Scan for the cell matching the given text and deliver its [x, y] coordinate at center. 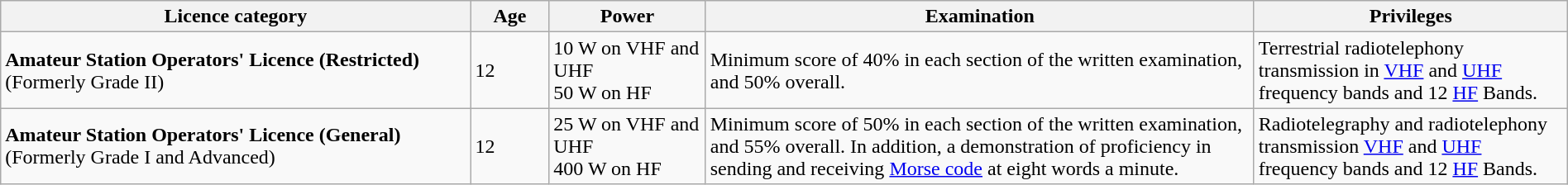
Examination [979, 17]
Licence category [236, 17]
10 W on VHF and UHF50 W on HF [627, 70]
Radiotelegraphy and radiotelephony transmission VHF and UHF frequency bands and 12 HF Bands. [1411, 146]
Amateur Station Operators' Licence (General) (Formerly Grade I and Advanced) [236, 146]
Amateur Station Operators' Licence (Restricted) (Formerly Grade II) [236, 70]
Terrestrial radiotelephony transmission in VHF and UHF frequency bands and 12 HF Bands. [1411, 70]
25 W on VHF and UHF400 W on HF [627, 146]
Privileges [1411, 17]
Minimum score of 40% in each section of the written examination, and 50% overall. [979, 70]
Age [509, 17]
Power [627, 17]
